Provide the [x, y] coordinate of the cell's center where the given text is located.  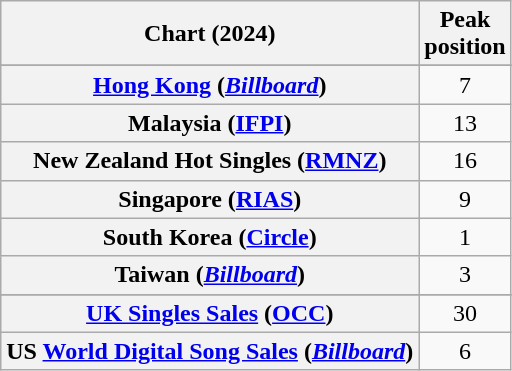
Peakposition [465, 34]
UK Singles Sales (OCC) [210, 313]
9 [465, 199]
US World Digital Song Sales (Billboard) [210, 351]
30 [465, 313]
Malaysia (IFPI) [210, 123]
3 [465, 275]
Chart (2024) [210, 34]
1 [465, 237]
Hong Kong (Billboard) [210, 85]
16 [465, 161]
New Zealand Hot Singles (RMNZ) [210, 161]
7 [465, 85]
South Korea (Circle) [210, 237]
Taiwan (Billboard) [210, 275]
6 [465, 351]
13 [465, 123]
Singapore (RIAS) [210, 199]
